Pinpoint the cell where the given text exists, returning its [x, y] midpoint coordinate. 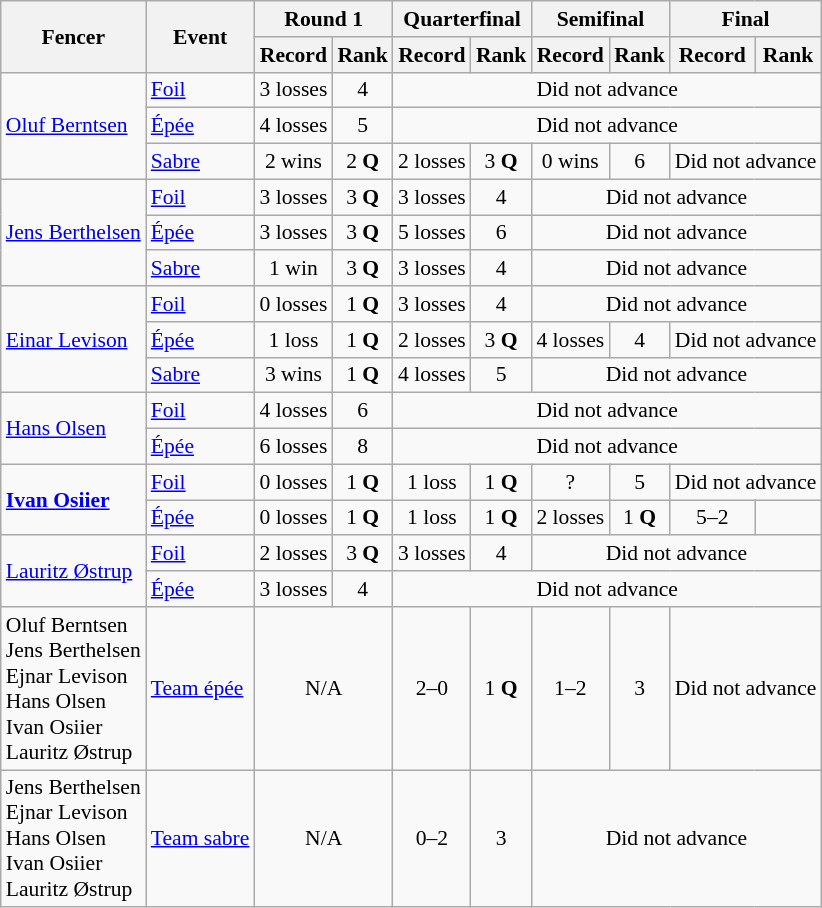
2 wins [293, 162]
Event [200, 36]
1 win [293, 269]
Jens Berthelsen Ejnar Levison Hans Olsen Ivan Osiier Lauritz Østrup [74, 839]
Team épée [200, 688]
5–2 [712, 518]
5 losses [432, 233]
8 [362, 447]
? [570, 482]
Lauritz Østrup [74, 572]
2 Q [362, 162]
Quarterfinal [462, 19]
Fencer [74, 36]
Einar Levison [74, 340]
Hans Olsen [74, 428]
Team sabre [200, 839]
1–2 [570, 688]
0 wins [570, 162]
6 losses [293, 447]
Oluf Berntsen [74, 126]
2–0 [432, 688]
Semifinal [600, 19]
Oluf Berntsen Jens Berthelsen Ejnar Levison Hans Olsen Ivan Osiier Lauritz Østrup [74, 688]
Jens Berthelsen [74, 232]
Final [746, 19]
0–2 [432, 839]
3 wins [293, 375]
Ivan Osiier [74, 500]
Round 1 [323, 19]
